Locate the cell with the specified text and output its (x, y) center coordinate. 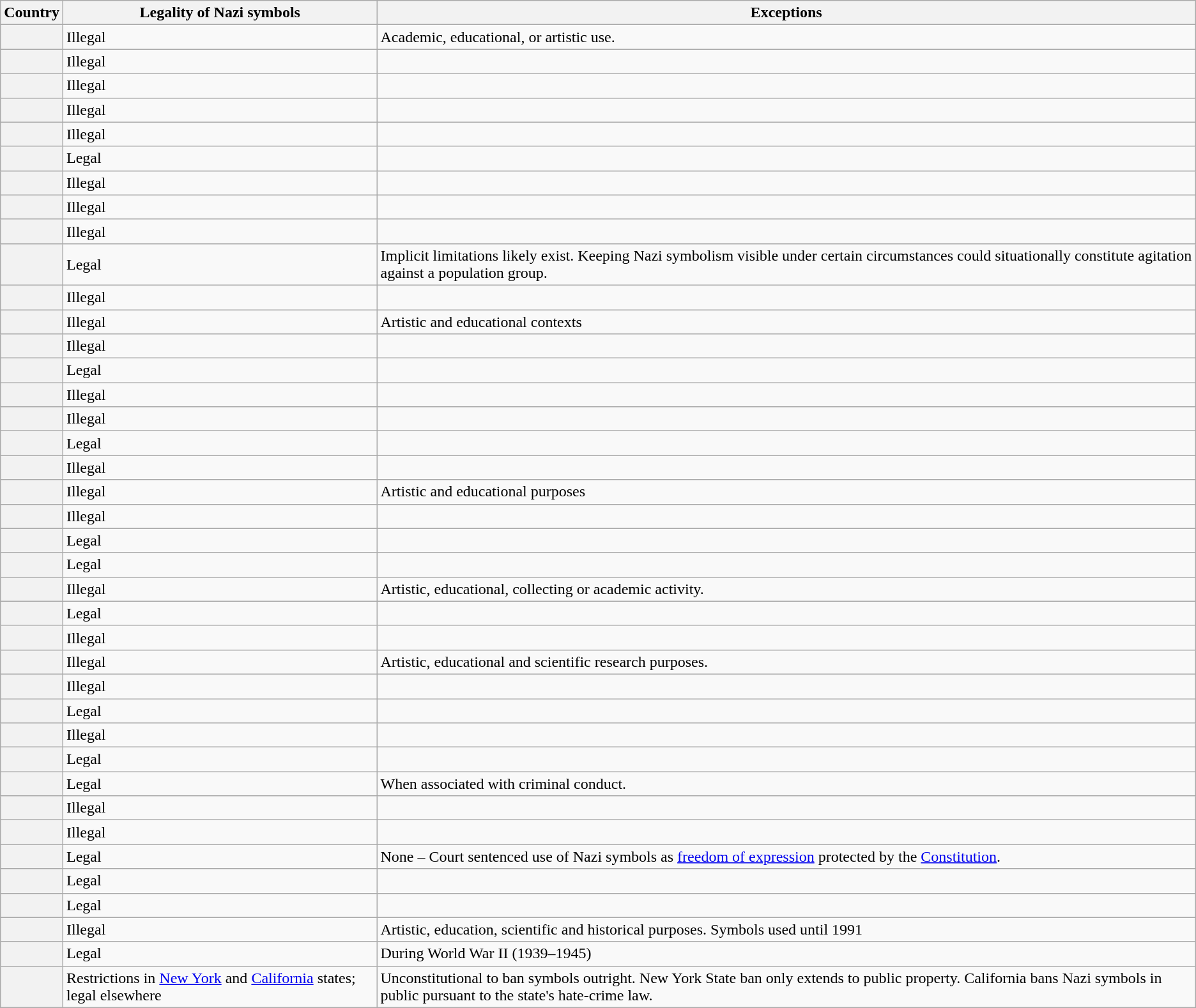
Legality of Nazi symbols (220, 13)
Artistic, education, scientific and historical purposes. Symbols used until 1991 (786, 929)
None – Court sentenced use of Nazi symbols as freedom of expression protected by the Constitution. (786, 857)
Artistic and educational purposes (786, 492)
Artistic and educational contexts (786, 321)
Academic, educational, or artistic use. (786, 37)
Artistic, educational and scientific research purposes. (786, 662)
Exceptions (786, 13)
Restrictions in New York and California states; legal elsewhere (220, 986)
During World War II (1939–1945) (786, 954)
Artistic, educational, collecting or academic activity. (786, 589)
Country (32, 13)
When associated with criminal conduct. (786, 784)
